From the cell containing the given text, extract its center point as (X, Y) coordinate. 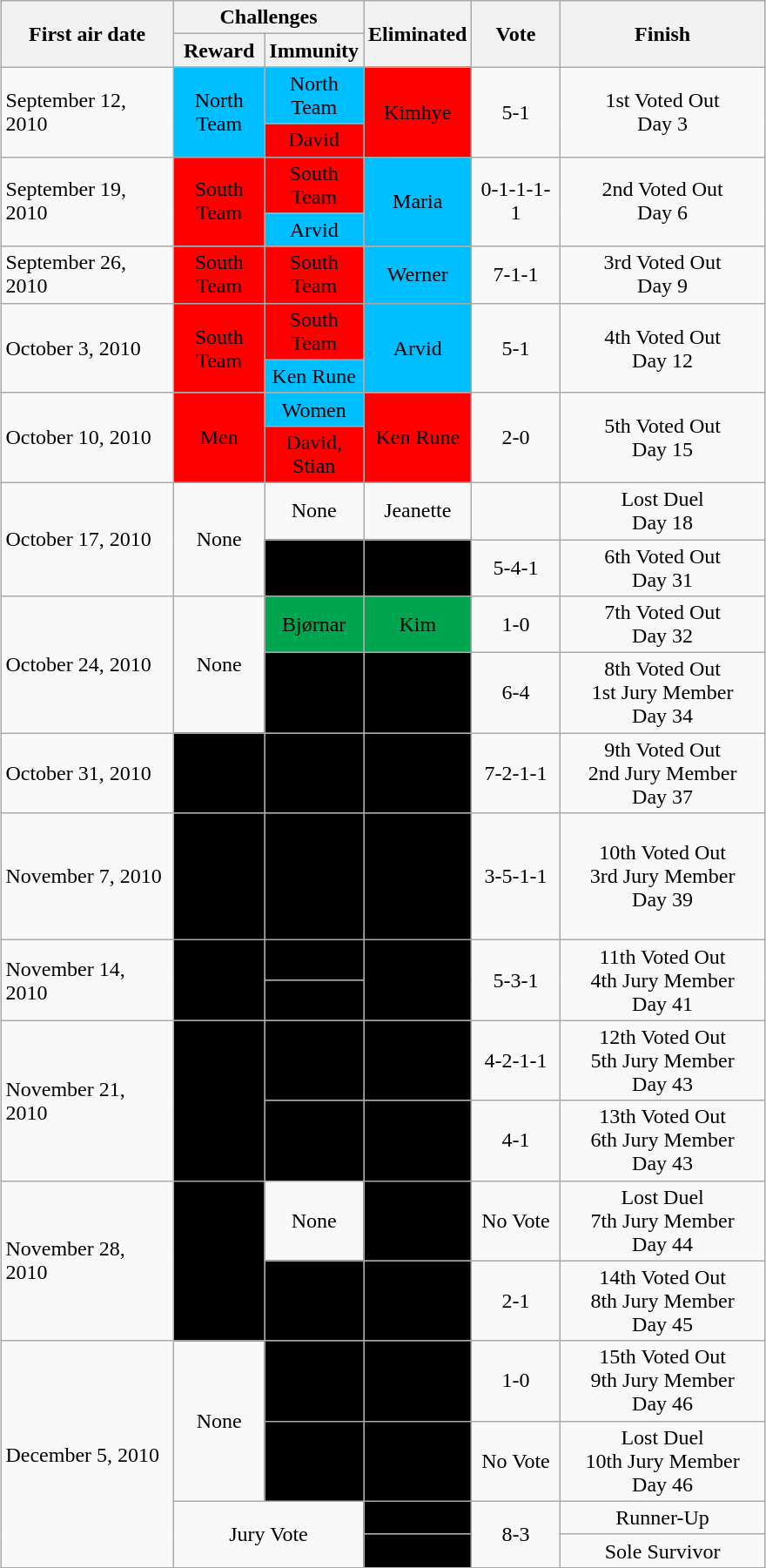
October 31, 2010 (87, 773)
Challenges (268, 17)
December 5, 2010 (87, 1454)
7-1-1 (515, 275)
Kim (418, 625)
September 19, 2010 (87, 202)
2nd Voted OutDay 6 (662, 202)
Lisbeth (418, 980)
10th Voted Out3rd Jury MemberDay 39 (662, 877)
15th Voted Out9th Jury MemberDay 46 (662, 1381)
Jury Vote (268, 1534)
12th Voted Out5th Jury MemberDay 43 (662, 1060)
November 21, 2010 (87, 1100)
Runner-Up (662, 1518)
Stian,[David,Tone] (218, 773)
Finish (662, 34)
Lost Duel10th Jury MemberDay 46 (662, 1461)
Sole Survivor (662, 1551)
4-2-1-1 (515, 1060)
11th Voted Out4th Jury MemberDay 41 (662, 980)
14th Voted Out8th Jury MemberDay 45 (662, 1301)
Atle (418, 1461)
6th Voted OutDay 31 (662, 568)
Maria (418, 202)
2-1 (515, 1301)
Cecilie (418, 773)
Eliminated (418, 34)
October 24, 2010 (87, 665)
Immunity (314, 50)
3rd Voted OutDay 9 (662, 275)
Kimhye (418, 111)
Atle,[Kristine] (218, 1261)
5-3-1 (515, 980)
5-4-1 (515, 568)
1st Voted OutDay 3 (662, 111)
October 10, 2010 (87, 437)
4-1 (515, 1141)
9th Voted Out2nd Jury MemberDay 37 (662, 773)
4th Voted OutDay 12 (662, 348)
Lost DuelDay 18 (662, 510)
Bjørnar, David,[] (218, 877)
0-1-1-1-1 (515, 202)
5th Voted OutDay 15 (662, 437)
7th Voted OutDay 32 (662, 625)
Werner (418, 275)
3-5-1-1 (515, 877)
David, Stian (314, 454)
2-0 (515, 437)
Jeanette (418, 510)
Men (218, 437)
Vote (515, 34)
6-4 (515, 693)
Lost Duel7th Jury MemberDay 44 (662, 1221)
7-2-1-1 (515, 773)
8-3 (515, 1534)
October 17, 2010 (87, 539)
September 26, 2010 (87, 275)
13th Voted Out6th Jury MemberDay 43 (662, 1141)
First air date (87, 34)
Women (314, 409)
November 7, 2010 (87, 877)
Kristine (418, 1301)
November 28, 2010 (87, 1261)
October 3, 2010 (87, 348)
Reward (218, 50)
November 14, 2010 (87, 980)
8th Voted Out1st Jury MemberDay 34 (662, 693)
September 12, 2010 (87, 111)
